Return (x, y) of the center of cell containing provided text 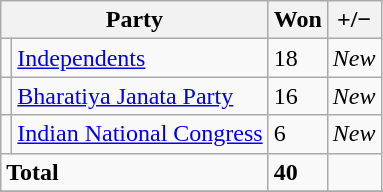
Independents (140, 58)
Total (134, 172)
Bharatiya Janata Party (140, 96)
40 (298, 172)
16 (298, 96)
Won (298, 20)
18 (298, 58)
+/− (354, 20)
6 (298, 134)
Party (134, 20)
Indian National Congress (140, 134)
